Extract the [x, y] coordinate from the center of the cell holding the provided text.  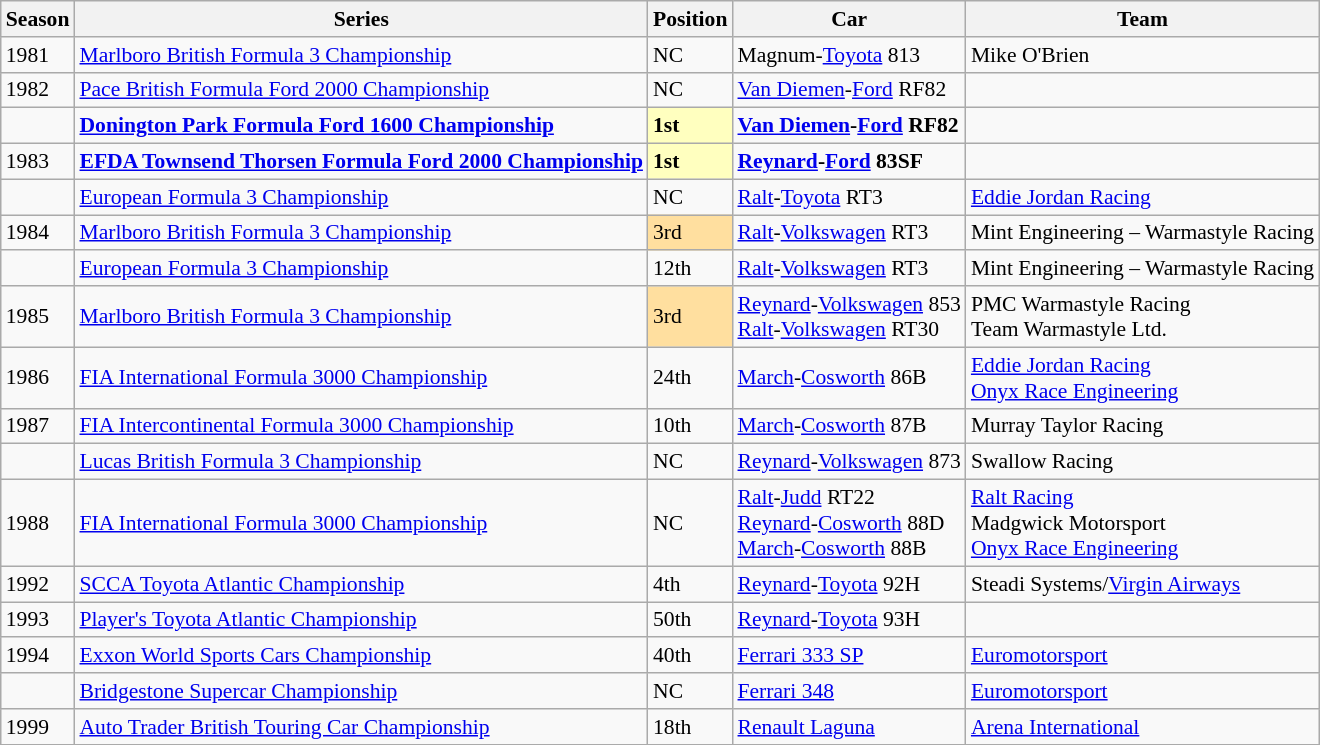
18th [690, 727]
Reynard-Ford 83SF [848, 162]
Reynard-Volkswagen 873 [848, 462]
Reynard-Toyota 93H [848, 620]
24th [690, 378]
50th [690, 620]
1994 [38, 656]
Player's Toyota Atlantic Championship [361, 620]
SCCA Toyota Atlantic Championship [361, 584]
EFDA Townsend Thorsen Formula Ford 2000 Championship [361, 162]
1985 [38, 316]
March-Cosworth 87B [848, 426]
Lucas British Formula 3 Championship [361, 462]
Car [848, 19]
1984 [38, 233]
Eddie Jordan RacingOnyx Race Engineering [1142, 378]
Exxon World Sports Cars Championship [361, 656]
1983 [38, 162]
1986 [38, 378]
Ralt-Judd RT22Reynard-Cosworth 88DMarch-Cosworth 88B [848, 524]
1981 [38, 55]
Magnum-Toyota 813 [848, 55]
Donington Park Formula Ford 1600 Championship [361, 126]
4th [690, 584]
40th [690, 656]
1992 [38, 584]
Team [1142, 19]
Eddie Jordan Racing [1142, 197]
Ralt RacingMadgwick MotorsportOnyx Race Engineering [1142, 524]
1982 [38, 90]
Series [361, 19]
10th [690, 426]
Reynard-Volkswagen 853Ralt-Volkswagen RT30 [848, 316]
Bridgestone Supercar Championship [361, 691]
Ralt-Toyota RT3 [848, 197]
Reynard-Toyota 92H [848, 584]
Mike O'Brien [1142, 55]
12th [690, 269]
FIA Intercontinental Formula 3000 Championship [361, 426]
PMC Warmastyle RacingTeam Warmastyle Ltd. [1142, 316]
Murray Taylor Racing [1142, 426]
1988 [38, 524]
1987 [38, 426]
Season [38, 19]
Swallow Racing [1142, 462]
Steadi Systems/Virgin Airways [1142, 584]
March-Cosworth 86B [848, 378]
Auto Trader British Touring Car Championship [361, 727]
Pace British Formula Ford 2000 Championship [361, 90]
Ferrari 333 SP [848, 656]
1999 [38, 727]
Ferrari 348 [848, 691]
1993 [38, 620]
Position [690, 19]
Arena International [1142, 727]
Renault Laguna [848, 727]
